From the cell containing the given text, extract its center point as (x, y) coordinate. 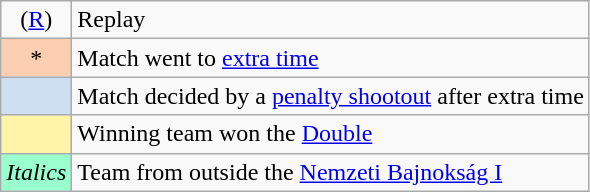
Winning team won the Double (331, 134)
Match decided by a penalty shootout after extra time (331, 96)
Italics (36, 172)
Replay (331, 20)
* (36, 58)
(R) (36, 20)
Team from outside the Nemzeti Bajnokság I (331, 172)
Match went to extra time (331, 58)
